Return the [X, Y] coordinate for the center point of the cell that contains the specified text.  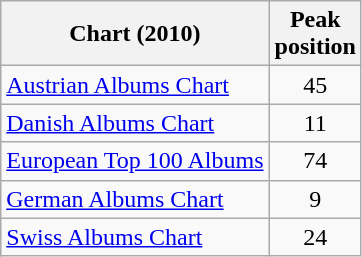
Swiss Albums Chart [135, 237]
Peakposition [315, 34]
11 [315, 123]
45 [315, 85]
Danish Albums Chart [135, 123]
German Albums Chart [135, 199]
24 [315, 237]
Austrian Albums Chart [135, 85]
74 [315, 161]
Chart (2010) [135, 34]
9 [315, 199]
European Top 100 Albums [135, 161]
